Return (X, Y) of the center of cell containing provided text 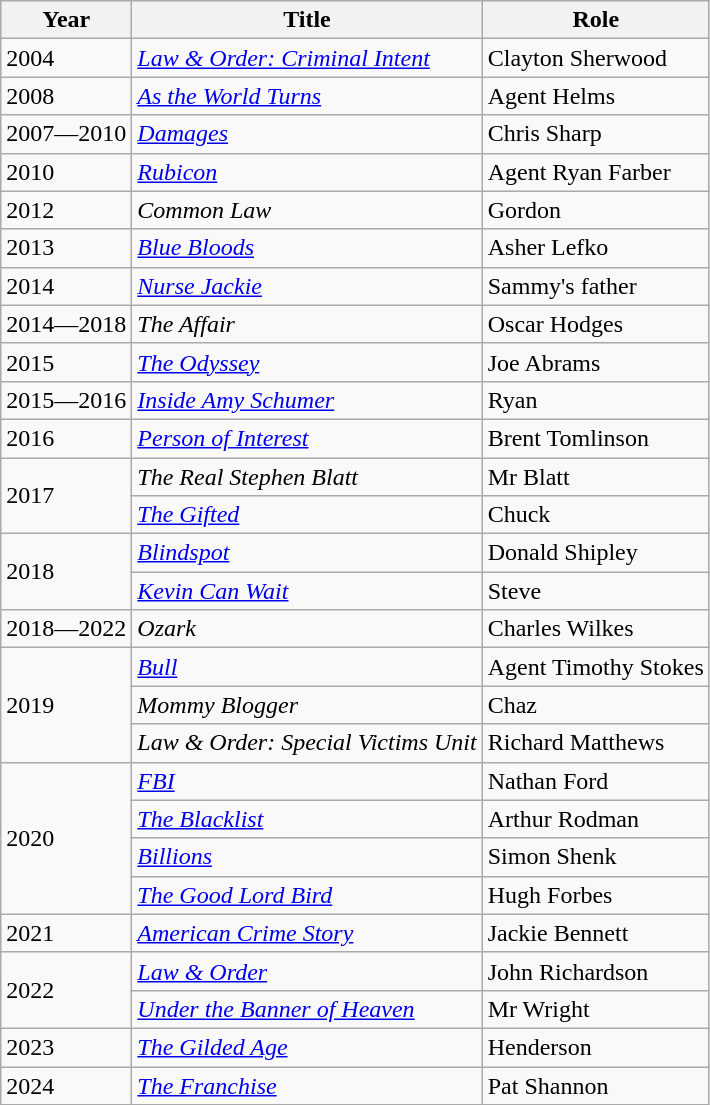
Blindspot (307, 553)
2004 (66, 58)
Law & Order: Criminal Intent (307, 58)
Law & Order (307, 971)
2020 (66, 838)
Title (307, 20)
As the World Turns (307, 96)
Richard Matthews (596, 743)
FBI (307, 781)
The Real Stephen Blatt (307, 477)
2010 (66, 172)
Bull (307, 667)
Agent Ryan Farber (596, 172)
Kevin Can Wait (307, 591)
2015—2016 (66, 400)
2008 (66, 96)
The Good Lord Bird (307, 895)
The Gilded Age (307, 1047)
Rubicon (307, 172)
Chuck (596, 515)
2007—2010 (66, 134)
The Franchise (307, 1085)
Person of Interest (307, 438)
Clayton Sherwood (596, 58)
Asher Lefko (596, 248)
2016 (66, 438)
2014—2018 (66, 324)
Charles Wilkes (596, 629)
2014 (66, 286)
2013 (66, 248)
Donald Shipley (596, 553)
Agent Timothy Stokes (596, 667)
Mommy Blogger (307, 705)
Ryan (596, 400)
The Blacklist (307, 819)
Inside Amy Schumer (307, 400)
Ozark (307, 629)
Hugh Forbes (596, 895)
2012 (66, 210)
2019 (66, 705)
Pat Shannon (596, 1085)
Henderson (596, 1047)
2015 (66, 362)
Steve (596, 591)
Under the Banner of Heaven (307, 1009)
2018—2022 (66, 629)
2018 (66, 572)
Mr Wright (596, 1009)
American Crime Story (307, 933)
John Richardson (596, 971)
Jackie Bennett (596, 933)
Damages (307, 134)
2023 (66, 1047)
2024 (66, 1085)
Blue Bloods (307, 248)
The Gifted (307, 515)
2021 (66, 933)
Mr Blatt (596, 477)
The Odyssey (307, 362)
Gordon (596, 210)
Year (66, 20)
Brent Tomlinson (596, 438)
Sammy's father (596, 286)
Chris Sharp (596, 134)
Arthur Rodman (596, 819)
Common Law (307, 210)
Joe Abrams (596, 362)
Law & Order: Special Victims Unit (307, 743)
Chaz (596, 705)
Role (596, 20)
Agent Helms (596, 96)
Simon Shenk (596, 857)
Oscar Hodges (596, 324)
Nurse Jackie (307, 286)
The Affair (307, 324)
2022 (66, 990)
Billions (307, 857)
Nathan Ford (596, 781)
2017 (66, 496)
